Pinpoint the cell where the given text exists, returning its (x, y) midpoint coordinate. 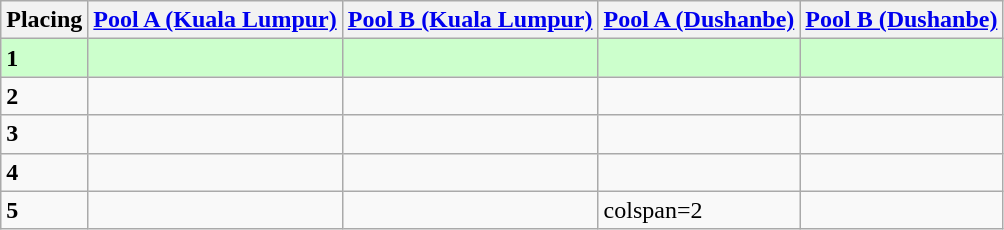
5 (44, 210)
3 (44, 134)
1 (44, 58)
colspan=2 (699, 210)
4 (44, 172)
Placing (44, 20)
Pool A (Dushanbe) (699, 20)
Pool B (Dushanbe) (902, 20)
2 (44, 96)
Pool A (Kuala Lumpur) (215, 20)
Pool B (Kuala Lumpur) (470, 20)
